Provide the (X, Y) coordinate of the cell's center where the given text is located.  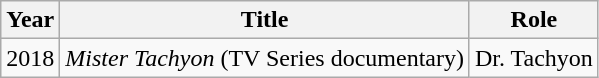
Year (30, 20)
2018 (30, 58)
Role (534, 20)
Title (265, 20)
Dr. Tachyon (534, 58)
Mister Tachyon (TV Series documentary) (265, 58)
